Extract the (x, y) coordinate from the center of the cell holding the provided text.  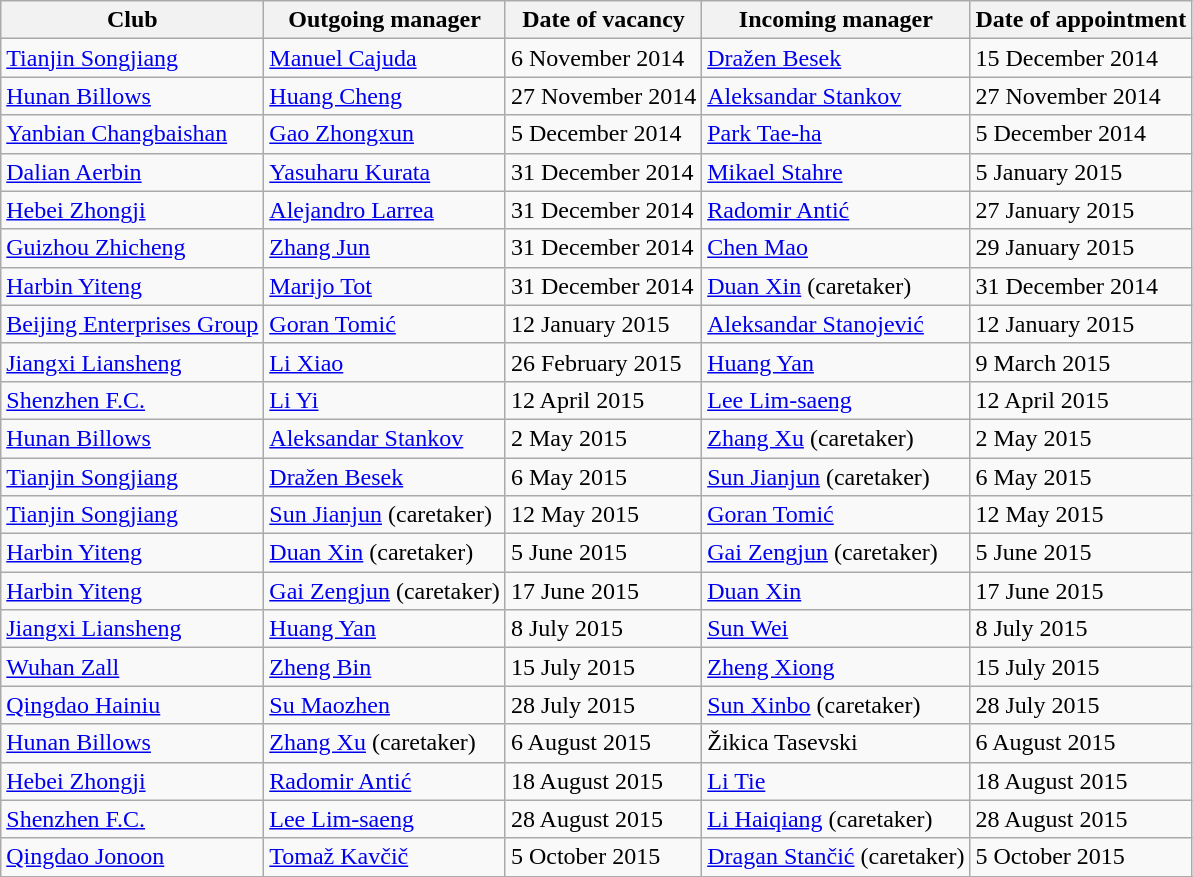
Date of vacancy (603, 20)
Qingdao Jonoon (132, 857)
Su Maozhen (385, 705)
Dragan Stančić (caretaker) (836, 857)
29 January 2015 (1081, 248)
Guizhou Zhicheng (132, 248)
Chen Mao (836, 248)
Date of appointment (1081, 20)
Li Tie (836, 781)
Outgoing manager (385, 20)
5 January 2015 (1081, 172)
Huang Cheng (385, 96)
Yasuharu Kurata (385, 172)
Beijing Enterprises Group (132, 324)
Li Yi (385, 400)
9 March 2015 (1081, 362)
Wuhan Zall (132, 667)
15 December 2014 (1081, 58)
Marijo Tot (385, 286)
Incoming manager (836, 20)
Duan Xin (836, 591)
Aleksandar Stanojević (836, 324)
Tomaž Kavčič (385, 857)
Dalian Aerbin (132, 172)
Sun Xinbo (caretaker) (836, 705)
Alejandro Larrea (385, 210)
Li Haiqiang (caretaker) (836, 819)
Zhang Jun (385, 248)
Club (132, 20)
Manuel Cajuda (385, 58)
6 November 2014 (603, 58)
Zheng Xiong (836, 667)
Sun Wei (836, 629)
Yanbian Changbaishan (132, 134)
Li Xiao (385, 362)
Mikael Stahre (836, 172)
Žikica Tasevski (836, 743)
Zheng Bin (385, 667)
27 January 2015 (1081, 210)
Gao Zhongxun (385, 134)
26 February 2015 (603, 362)
Park Tae-ha (836, 134)
Qingdao Hainiu (132, 705)
